Pinpoint the cell where the given text exists, returning its (X, Y) midpoint coordinate. 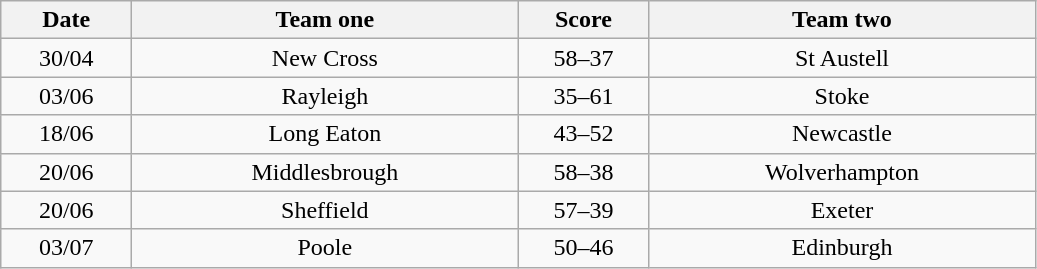
30/04 (66, 58)
Long Eaton (325, 134)
50–46 (584, 248)
58–37 (584, 58)
Edinburgh (842, 248)
Exeter (842, 210)
Stoke (842, 96)
Date (66, 20)
03/06 (66, 96)
57–39 (584, 210)
Team one (325, 20)
Wolverhampton (842, 172)
03/07 (66, 248)
Rayleigh (325, 96)
18/06 (66, 134)
St Austell (842, 58)
43–52 (584, 134)
35–61 (584, 96)
Newcastle (842, 134)
Middlesbrough (325, 172)
58–38 (584, 172)
Team two (842, 20)
Sheffield (325, 210)
Score (584, 20)
New Cross (325, 58)
Poole (325, 248)
